Determine the [x, y] coordinate at the center of the cell enclosing the given text.  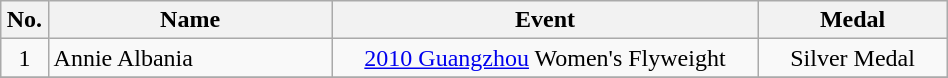
2010 Guangzhou Women's Flyweight [545, 58]
Event [545, 20]
Name [190, 20]
Medal [852, 20]
1 [24, 58]
No. [24, 20]
Silver Medal [852, 58]
Annie Albania [190, 58]
